For the text-containing cell, return its midpoint in [x, y] coordinate format. 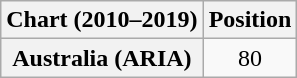
80 [250, 58]
Chart (2010–2019) [102, 20]
Australia (ARIA) [102, 58]
Position [250, 20]
